Search for the cell housing the specified text and yield its (X, Y) center coordinate. 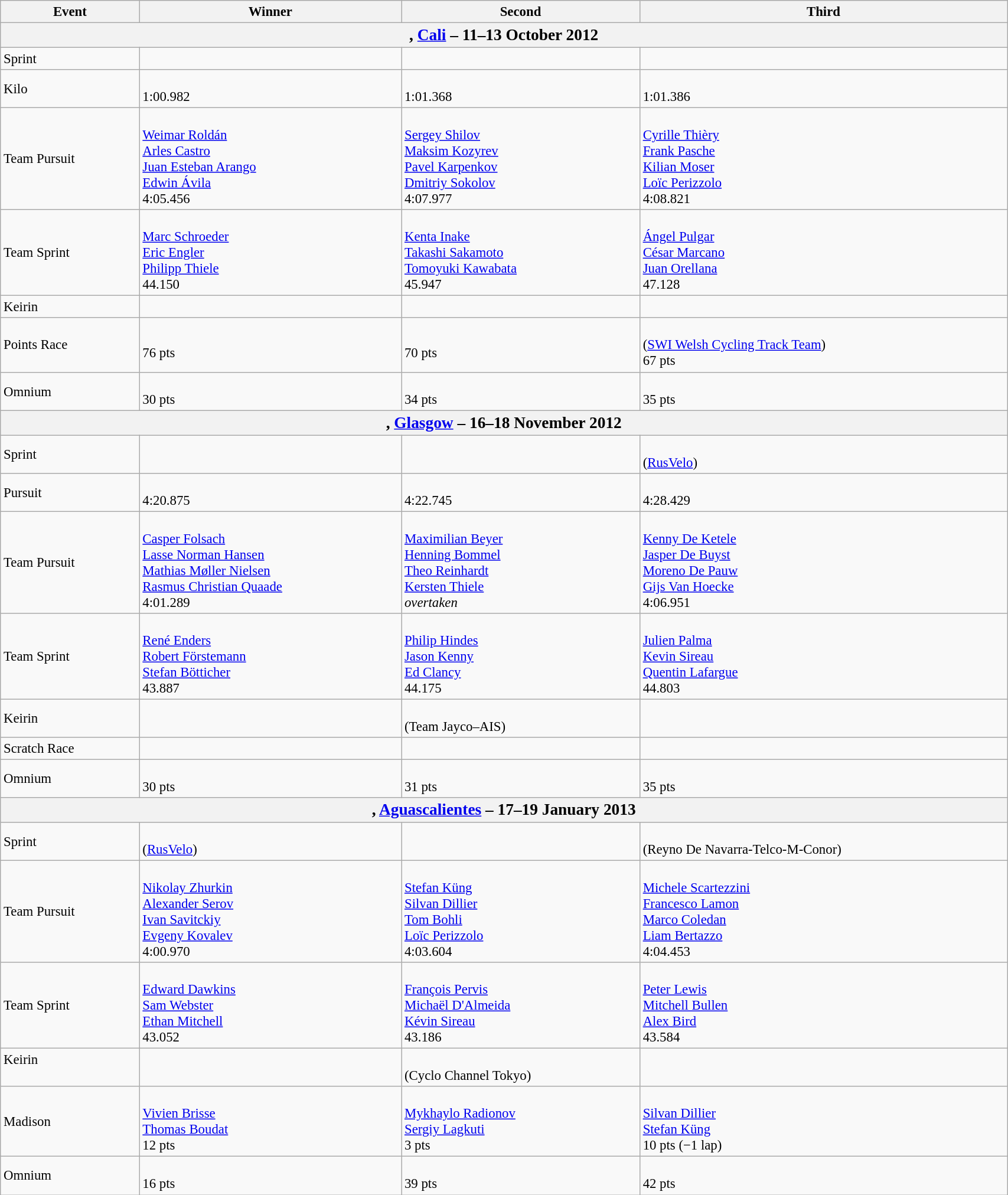
Kilo (70, 89)
70 pts (521, 345)
Event (70, 12)
, Glasgow – 16–18 November 2012 (504, 423)
Michele ScartezziniFrancesco LamonMarco ColedanLiam Bertazzo4:04.453 (823, 912)
Maximilian BeyerHenning BommelTheo ReinhardtKersten Thieleovertaken (521, 562)
Madison (70, 1122)
René EndersRobert FörstemannStefan Bötticher43.887 (270, 657)
Casper FolsachLasse Norman HansenMathias Møller NielsenRasmus Christian Quaade4:01.289 (270, 562)
76 pts (270, 345)
31 pts (521, 778)
(SWI Welsh Cycling Track Team)67 pts (823, 345)
1:00.982 (270, 89)
(Reyno De Navarra-Telco-M-Conor) (823, 842)
42 pts (823, 1176)
Points Race (70, 345)
1:01.368 (521, 89)
Philip HindesJason KennyEd Clancy44.175 (521, 657)
Third (823, 12)
Pursuit (70, 492)
Second (521, 12)
Nikolay ZhurkinAlexander SerovIvan SavitckiyEvgeny Kovalev4:00.970 (270, 912)
Marc SchroederEric EnglerPhilipp Thiele44.150 (270, 253)
Peter LewisMitchell BullenAlex Bird43.584 (823, 1005)
Mykhaylo RadionovSergiy Lagkuti3 pts (521, 1122)
François PervisMichaël D'AlmeidaKévin Sireau43.186 (521, 1005)
(Cyclo Channel Tokyo) (521, 1067)
Scratch Race (70, 749)
Weimar RoldánArles CastroJuan Esteban ArangoEdwin Ávila4:05.456 (270, 159)
1:01.386 (823, 89)
39 pts (521, 1176)
Silvan DillierStefan Küng10 pts (−1 lap) (823, 1122)
Stefan KüngSilvan DillierTom BohliLoïc Perizzolo4:03.604 (521, 912)
, Cali – 11–13 October 2012 (504, 35)
16 pts (270, 1176)
Sergey ShilovMaksim KozyrevPavel KarpenkovDmitriy Sokolov4:07.977 (521, 159)
34 pts (521, 391)
, Aguascalientes – 17–19 January 2013 (504, 810)
4:22.745 (521, 492)
4:28.429 (823, 492)
4:20.875 (270, 492)
Edward DawkinsSam WebsterEthan Mitchell43.052 (270, 1005)
Cyrille ThièryFrank PascheKilian MoserLoïc Perizzolo4:08.821 (823, 159)
Kenny De KeteleJasper De BuystMoreno De PauwGijs Van Hoecke4:06.951 (823, 562)
Winner (270, 12)
(Team Jayco–AIS) (521, 718)
Julien PalmaKevin SireauQuentin Lafargue44.803 (823, 657)
Ángel PulgarCésar MarcanoJuan Orellana47.128 (823, 253)
Vivien BrisseThomas Boudat12 pts (270, 1122)
Kenta InakeTakashi SakamotoTomoyuki Kawabata45.947 (521, 253)
